Determine the [x, y] coordinate at the center of the cell enclosing the given text.  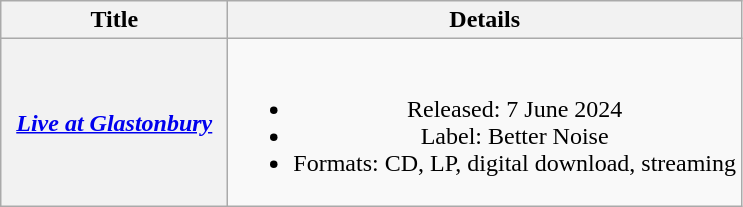
Details [485, 20]
Live at Glastonbury [114, 122]
Title [114, 20]
Released: 7 June 2024Label: Better NoiseFormats: CD, LP, digital download, streaming [485, 122]
